Determine the (X, Y) coordinate at the center of the cell enclosing the given text.  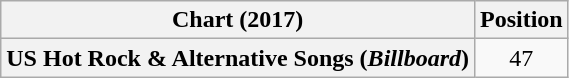
Chart (2017) (238, 20)
US Hot Rock & Alternative Songs (Billboard) (238, 58)
Position (521, 20)
47 (521, 58)
